Output the (x, y) coordinate of the center of the cell containing the given text.  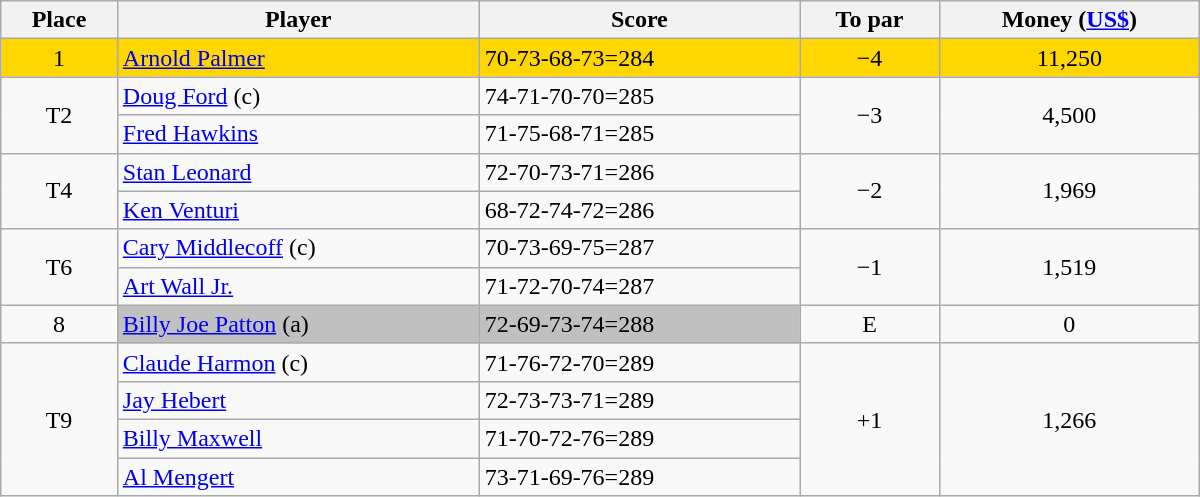
Ken Venturi (298, 210)
71-70-72-76=289 (639, 438)
−4 (870, 58)
1,266 (1069, 419)
70-73-69-75=287 (639, 248)
8 (60, 324)
T9 (60, 419)
Fred Hawkins (298, 134)
73-71-69-76=289 (639, 477)
11,250 (1069, 58)
T4 (60, 191)
Money (US$) (1069, 20)
To par (870, 20)
4,500 (1069, 115)
70-73-68-73=284 (639, 58)
T6 (60, 267)
Jay Hebert (298, 400)
Cary Middlecoff (c) (298, 248)
71-76-72-70=289 (639, 362)
−3 (870, 115)
Place (60, 20)
E (870, 324)
−1 (870, 267)
Score (639, 20)
Player (298, 20)
T2 (60, 115)
72-69-73-74=288 (639, 324)
−2 (870, 191)
71-75-68-71=285 (639, 134)
Claude Harmon (c) (298, 362)
1 (60, 58)
72-70-73-71=286 (639, 172)
Billy Joe Patton (a) (298, 324)
74-71-70-70=285 (639, 96)
71-72-70-74=287 (639, 286)
0 (1069, 324)
Art Wall Jr. (298, 286)
1,969 (1069, 191)
Billy Maxwell (298, 438)
72-73-73-71=289 (639, 400)
68-72-74-72=286 (639, 210)
Arnold Palmer (298, 58)
Al Mengert (298, 477)
+1 (870, 419)
Doug Ford (c) (298, 96)
Stan Leonard (298, 172)
1,519 (1069, 267)
